Pinpoint the cell where the given text exists, returning its (x, y) midpoint coordinate. 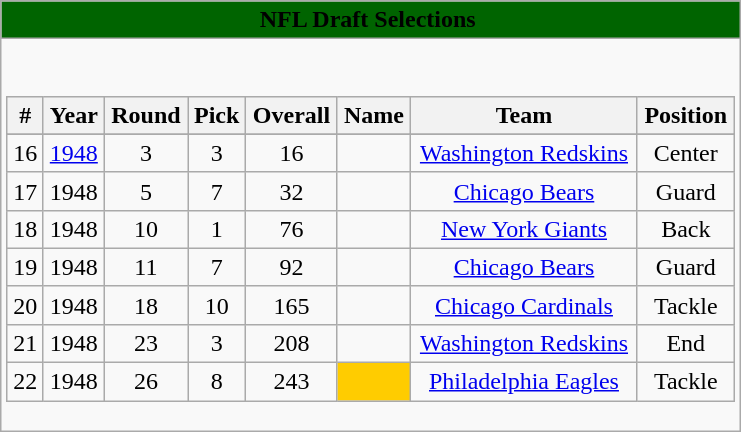
Center (686, 153)
19 (25, 267)
NFL Draft Selections (371, 20)
Name (374, 115)
Pick (217, 115)
11 (146, 267)
22 (25, 382)
New York Giants (524, 229)
1 (217, 229)
23 (146, 343)
165 (292, 305)
208 (292, 343)
32 (292, 191)
21 (25, 343)
92 (292, 267)
Philadelphia Eagles (524, 382)
5 (146, 191)
243 (292, 382)
76 (292, 229)
End (686, 343)
Year (74, 115)
26 (146, 382)
8 (217, 382)
Back (686, 229)
Chicago Cardinals (524, 305)
Round (146, 115)
17 (25, 191)
Position (686, 115)
Team (524, 115)
Overall (292, 115)
20 (25, 305)
# (25, 115)
